Determine the (x, y) coordinate at the center of the cell enclosing the given text.  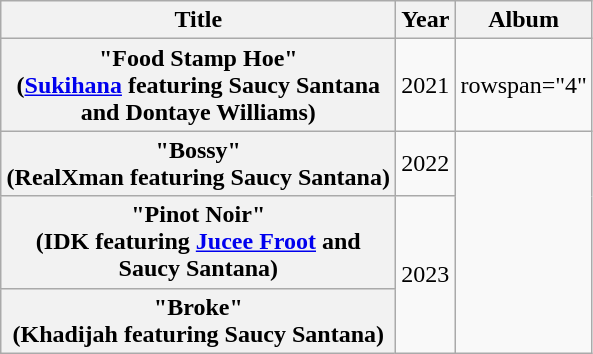
2021 (426, 85)
2023 (426, 274)
"Broke"(Khadijah featuring Saucy Santana) (198, 320)
2022 (426, 164)
Album (524, 20)
rowspan="4" (524, 85)
"Pinot Noir"(IDK featuring Jucee Froot and Saucy Santana) (198, 242)
Title (198, 20)
"Bossy"(RealXman featuring Saucy Santana) (198, 164)
"Food Stamp Hoe"(Sukihana featuring Saucy Santana and Dontaye Williams) (198, 85)
Year (426, 20)
